Locate the cell with the specified text and output its [X, Y] center coordinate. 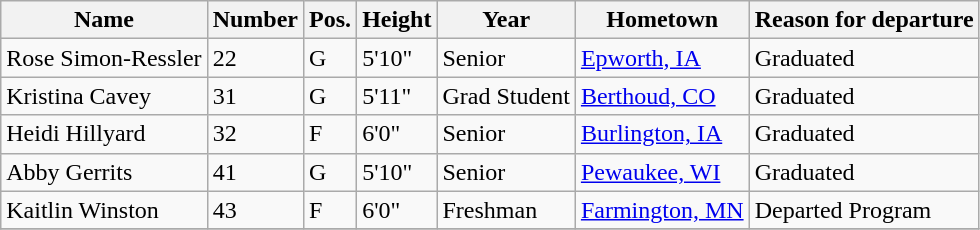
Heidi Hillyard [104, 134]
Number [255, 20]
Hometown [662, 20]
22 [255, 58]
Reason for departure [864, 20]
Grad Student [506, 96]
Pos. [330, 20]
Height [397, 20]
Freshman [506, 210]
Year [506, 20]
Kaitlin Winston [104, 210]
Epworth, IA [662, 58]
Abby Gerrits [104, 172]
Pewaukee, WI [662, 172]
41 [255, 172]
Farmington, MN [662, 210]
32 [255, 134]
31 [255, 96]
Rose Simon-Ressler [104, 58]
5'11" [397, 96]
Departed Program [864, 210]
Name [104, 20]
Berthoud, CO [662, 96]
Kristina Cavey [104, 96]
Burlington, IA [662, 134]
43 [255, 210]
